Extract the (X, Y) coordinate from the center of the cell holding the provided text.  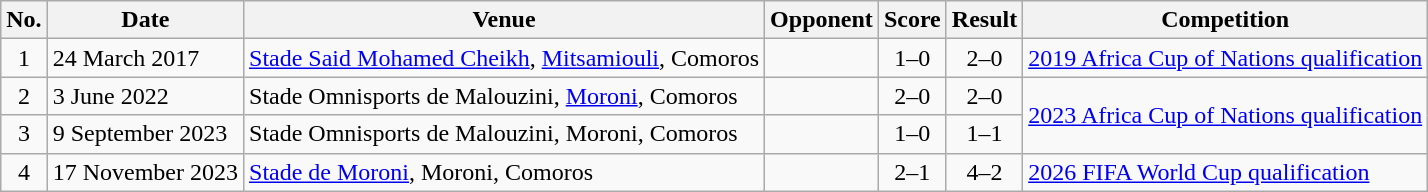
Stade de Moroni, Moroni, Comoros (504, 172)
1 (24, 58)
4 (24, 172)
Competition (1226, 20)
24 March 2017 (145, 58)
No. (24, 20)
3 June 2022 (145, 96)
2023 Africa Cup of Nations qualification (1226, 115)
17 November 2023 (145, 172)
Stade Said Mohamed Cheikh, Mitsamiouli, Comoros (504, 58)
2 (24, 96)
Date (145, 20)
Score (912, 20)
1–1 (984, 134)
2026 FIFA World Cup qualification (1226, 172)
9 September 2023 (145, 134)
2019 Africa Cup of Nations qualification (1226, 58)
Result (984, 20)
Opponent (822, 20)
4–2 (984, 172)
3 (24, 134)
Venue (504, 20)
2–1 (912, 172)
